From the cell containing the given text, extract its center point as (X, Y) coordinate. 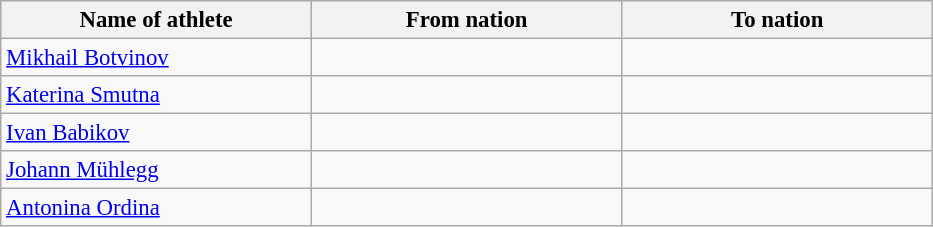
Ivan Babikov (156, 133)
From nation (466, 20)
Mikhail Botvinov (156, 58)
To nation (778, 20)
Katerina Smutna (156, 95)
Name of athlete (156, 20)
Antonina Ordina (156, 208)
Johann Mühlegg (156, 170)
